Identify which cell holds the provided text, then report its [x, y] central coordinate. 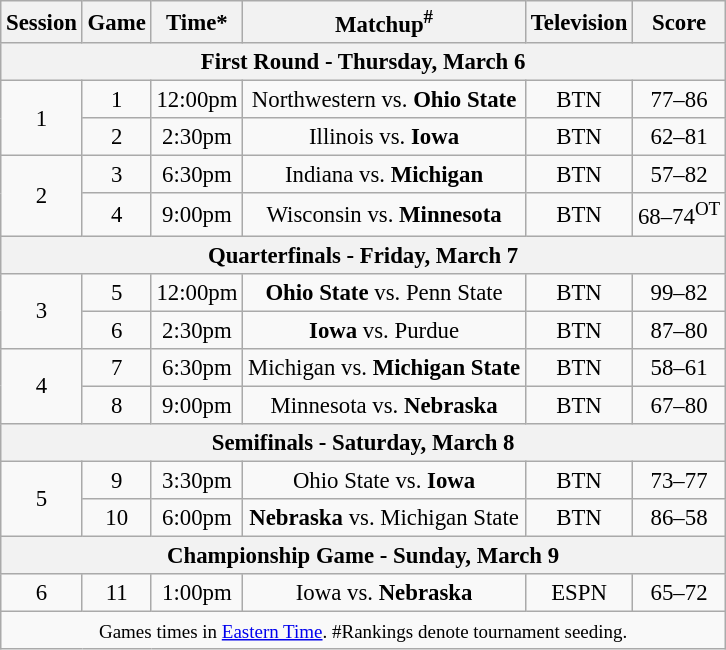
57–82 [680, 175]
Quarterfinals - Friday, March 7 [364, 255]
Television [578, 22]
ESPN [578, 593]
99–82 [680, 292]
Championship Game - Sunday, March 9 [364, 555]
6:00pm [197, 518]
Northwestern vs. Ohio State [384, 100]
9 [116, 480]
Indiana vs. Michigan [384, 175]
First Round - Thursday, March 6 [364, 62]
Ohio State vs. Iowa [384, 480]
68–74OT [680, 215]
Session [42, 22]
Score [680, 22]
73–77 [680, 480]
65–72 [680, 593]
Nebraska vs. Michigan State [384, 518]
Iowa vs. Nebraska [384, 593]
Ohio State vs. Penn State [384, 292]
Matchup# [384, 22]
87–80 [680, 330]
77–86 [680, 100]
Game [116, 22]
Wisconsin vs. Minnesota [384, 215]
67–80 [680, 405]
Time* [197, 22]
Minnesota vs. Nebraska [384, 405]
Illinois vs. Iowa [384, 137]
10 [116, 518]
86–58 [680, 518]
62–81 [680, 137]
Games times in Eastern Time. #Rankings denote tournament seeding. [364, 631]
58–61 [680, 367]
Semifinals - Saturday, March 8 [364, 443]
Iowa vs. Purdue [384, 330]
Michigan vs. Michigan State [384, 367]
3:30pm [197, 480]
11 [116, 593]
7 [116, 367]
1:00pm [197, 593]
8 [116, 405]
